Output the [x, y] coordinate of the center of the cell containing the given text.  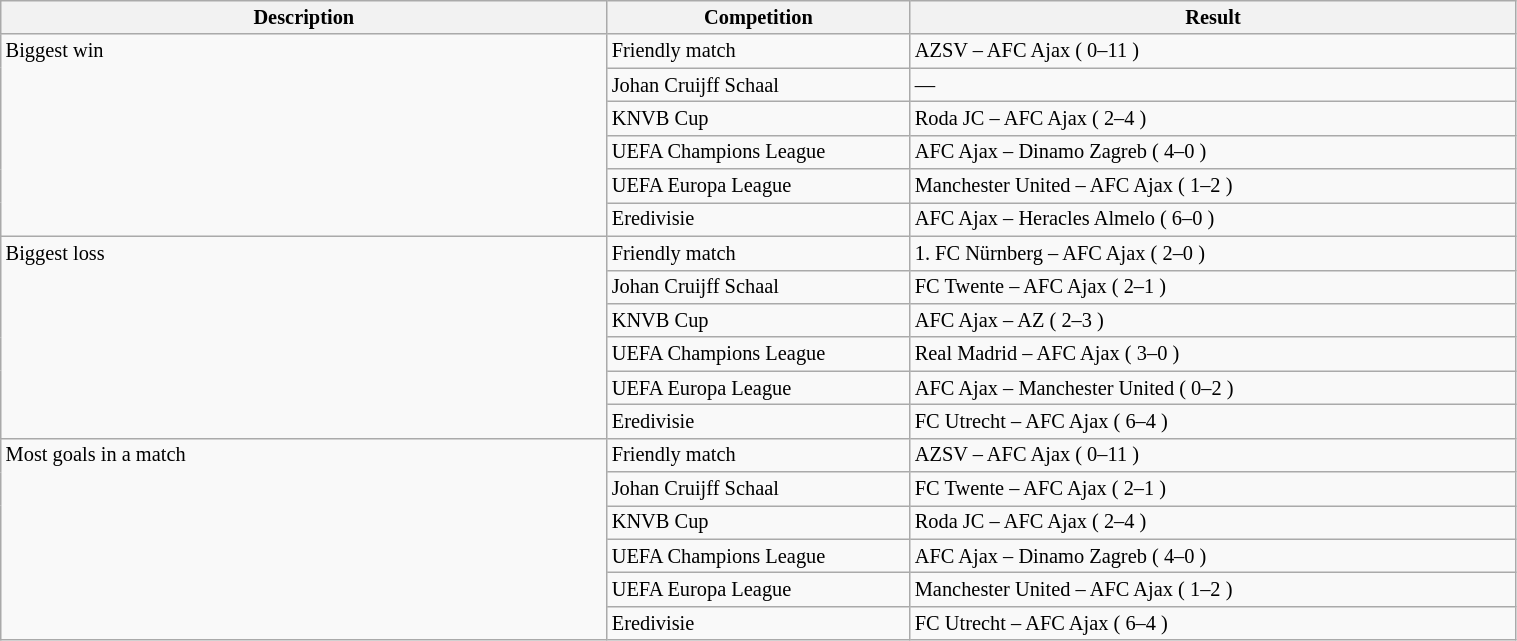
Real Madrid – AFC Ajax ( 3–0 ) [1213, 354]
1. FC Nürnberg – AFC Ajax ( 2–0 ) [1213, 253]
Description [304, 17]
AFC Ajax – Heracles Almelo ( 6–0 ) [1213, 219]
AFC Ajax – Manchester United ( 0–2 ) [1213, 388]
Most goals in a match [304, 539]
— [1213, 85]
AFC Ajax – AZ ( 2–3 ) [1213, 320]
Competition [758, 17]
Biggest loss [304, 337]
Result [1213, 17]
Biggest win [304, 135]
